Scan for the cell matching the given text and deliver its [X, Y] coordinate at center. 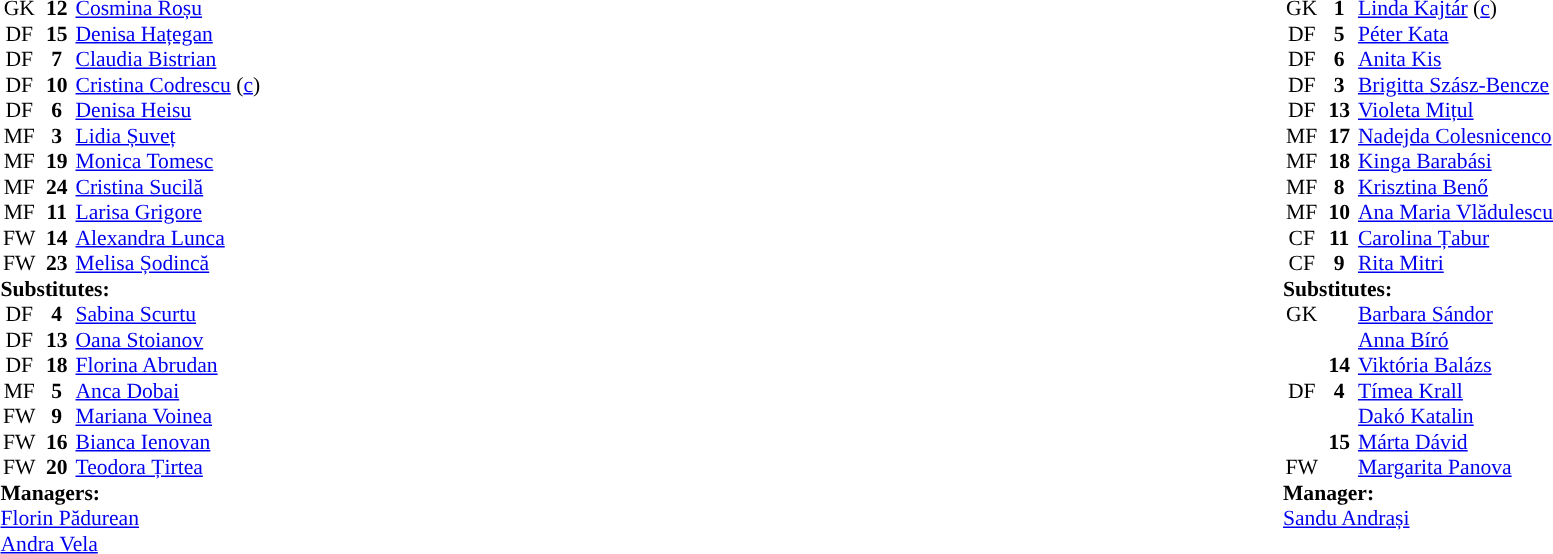
GK [1302, 315]
Claudia Bistrian [168, 59]
Margarita Panova [1456, 467]
Bianca Ienovan [168, 442]
19 [57, 161]
Anita Kis [1456, 59]
Oana Stoianov [168, 340]
Melisa Șodincă [168, 263]
8 [1339, 187]
Monica Tomesc [168, 161]
Dakó Katalin [1456, 417]
Cristina Codrescu (c) [168, 85]
Denisa Heisu [168, 111]
Larisa Grigore [168, 213]
Violeta Mițul [1456, 111]
23 [57, 263]
Anna Bíró [1456, 340]
16 [57, 442]
Denisa Hațegan [168, 34]
Lidia Șuveț [168, 136]
Ana Maria Vlădulescu [1456, 213]
20 [57, 467]
Mariana Voinea [168, 417]
Márta Dávid [1456, 442]
17 [1339, 136]
Krisztina Benő [1456, 187]
Sabina Scurtu [168, 315]
Nadejda Colesnicenco [1456, 136]
Péter Kata [1456, 34]
24 [57, 187]
Sandu Andrași [1418, 519]
Viktória Balázs [1456, 365]
Alexandra Lunca [168, 238]
Cristina Sucilă [168, 187]
Teodora Țirtea [168, 467]
Barbara Sándor [1456, 315]
Florina Abrudan [168, 365]
Managers: [130, 493]
Carolina Țabur [1456, 238]
Anca Dobai [168, 391]
Brigitta Szász-Bencze [1456, 85]
Tímea Krall [1456, 391]
7 [57, 59]
Manager: [1418, 493]
Kinga Barabási [1456, 161]
Rita Mitri [1456, 263]
